Scan for the cell matching the given text and deliver its (x, y) coordinate at center. 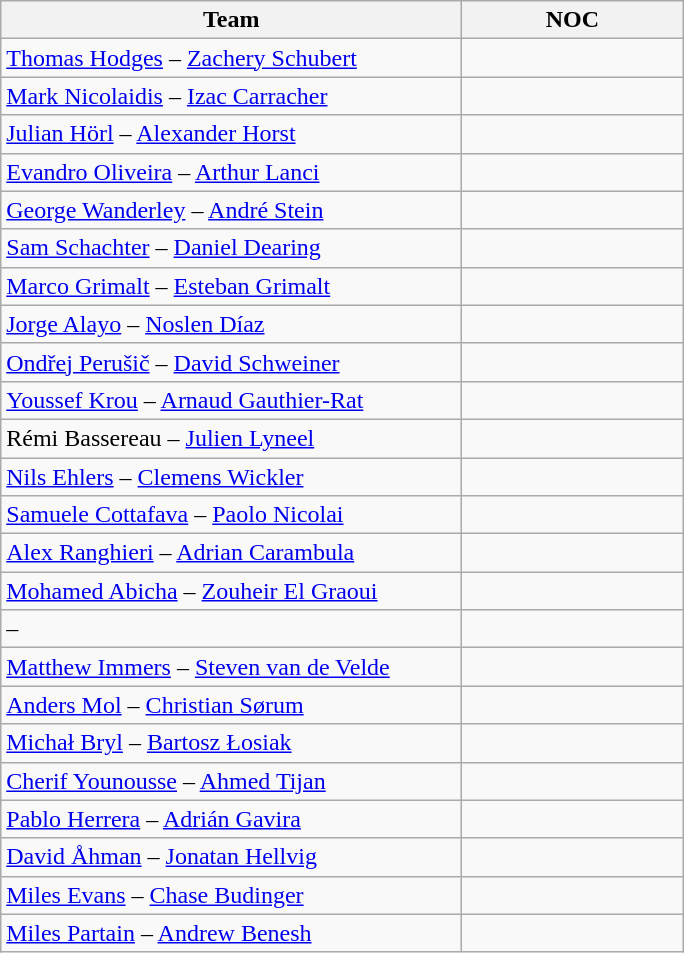
George Wanderley – André Stein (232, 210)
Miles Partain – Andrew Benesh (232, 933)
Team (232, 20)
Marco Grimalt – Esteban Grimalt (232, 286)
Miles Evans – Chase Budinger (232, 895)
Pablo Herrera – Adrián Gavira (232, 819)
NOC (572, 20)
Evandro Oliveira – Arthur Lanci (232, 172)
Sam Schachter – Daniel Dearing (232, 248)
– (232, 629)
Matthew Immers – Steven van de Velde (232, 667)
Jorge Alayo – Noslen Díaz (232, 324)
David Åhman – Jonatan Hellvig (232, 857)
Nils Ehlers – Clemens Wickler (232, 477)
Samuele Cottafava – Paolo Nicolai (232, 515)
Anders Mol – Christian Sørum (232, 705)
Cherif Younousse – Ahmed Tijan (232, 781)
Alex Ranghieri – Adrian Carambula (232, 553)
Julian Hörl – Alexander Horst (232, 134)
Michał Bryl – Bartosz Łosiak (232, 743)
Mark Nicolaidis – Izac Carracher (232, 96)
Mohamed Abicha – Zouheir El Graoui (232, 591)
Rémi Bassereau – Julien Lyneel (232, 438)
Youssef Krou – Arnaud Gauthier-Rat (232, 400)
Thomas Hodges – Zachery Schubert (232, 58)
Ondřej Perušič – David Schweiner (232, 362)
